Return the (x, y) coordinate for the center point of the cell that contains the specified text.  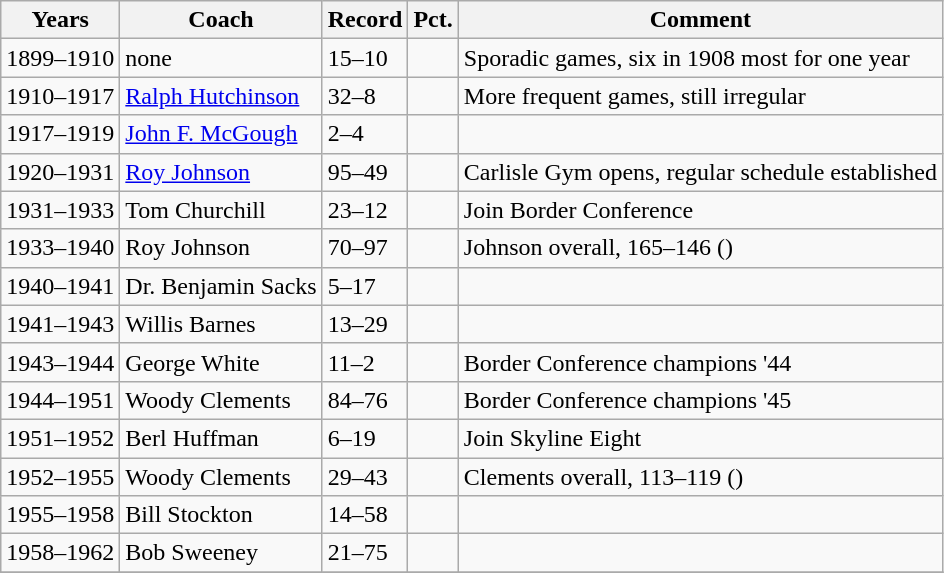
1917–1919 (60, 134)
Carlisle Gym opens, regular schedule established (700, 172)
Johnson overall, 165–146 () (700, 248)
11–2 (365, 362)
Willis Barnes (221, 324)
Record (365, 20)
1958–1962 (60, 553)
1952–1955 (60, 477)
1941–1943 (60, 324)
13–29 (365, 324)
John F. McGough (221, 134)
5–17 (365, 286)
Years (60, 20)
29–43 (365, 477)
1899–1910 (60, 58)
23–12 (365, 210)
Border Conference champions '44 (700, 362)
Pct. (433, 20)
Clements overall, 113–119 () (700, 477)
Join Border Conference (700, 210)
1931–1933 (60, 210)
1920–1931 (60, 172)
More frequent games, still irregular (700, 96)
Tom Churchill (221, 210)
Sporadic games, six in 1908 most for one year (700, 58)
1943–1944 (60, 362)
1940–1941 (60, 286)
none (221, 58)
George White (221, 362)
32–8 (365, 96)
70–97 (365, 248)
1951–1952 (60, 438)
1955–1958 (60, 515)
6–19 (365, 438)
2–4 (365, 134)
1944–1951 (60, 400)
Coach (221, 20)
Bob Sweeney (221, 553)
Bill Stockton (221, 515)
1910–1917 (60, 96)
Comment (700, 20)
Ralph Hutchinson (221, 96)
14–58 (365, 515)
15–10 (365, 58)
84–76 (365, 400)
Border Conference champions '45 (700, 400)
21–75 (365, 553)
1933–1940 (60, 248)
Berl Huffman (221, 438)
Join Skyline Eight (700, 438)
95–49 (365, 172)
Dr. Benjamin Sacks (221, 286)
